Output the (x, y) coordinate of the center of the cell containing the given text.  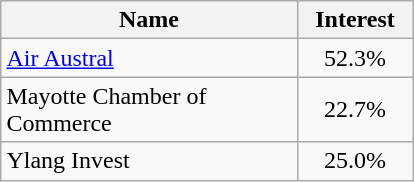
Air Austral (149, 58)
Mayotte Chamber of Commerce (149, 110)
Ylang Invest (149, 161)
Name (149, 20)
Interest (355, 20)
25.0% (355, 161)
52.3% (355, 58)
22.7% (355, 110)
